Determine the (X, Y) coordinate at the center of the cell enclosing the given text.  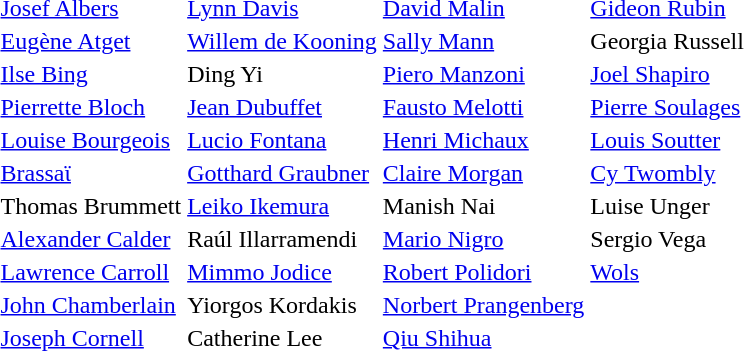
Piero Manzoni (483, 74)
Henri Michaux (483, 140)
Mimmo Jodice (282, 272)
Ding Yi (282, 74)
Willem de Kooning (282, 41)
Mario Nigro (483, 239)
Claire Morgan (483, 173)
Leiko Ikemura (282, 206)
Sally Mann (483, 41)
Gotthard Graubner (282, 173)
Jean Dubuffet (282, 107)
Robert Polidori (483, 272)
Lucio Fontana (282, 140)
Raúl Illarramendi (282, 239)
Manish Nai (483, 206)
Fausto Melotti (483, 107)
Norbert Prangenberg (483, 305)
Yiorgos Kordakis (282, 305)
